Find where the given text appears and provide that cell's center as (X, Y) coordinate. 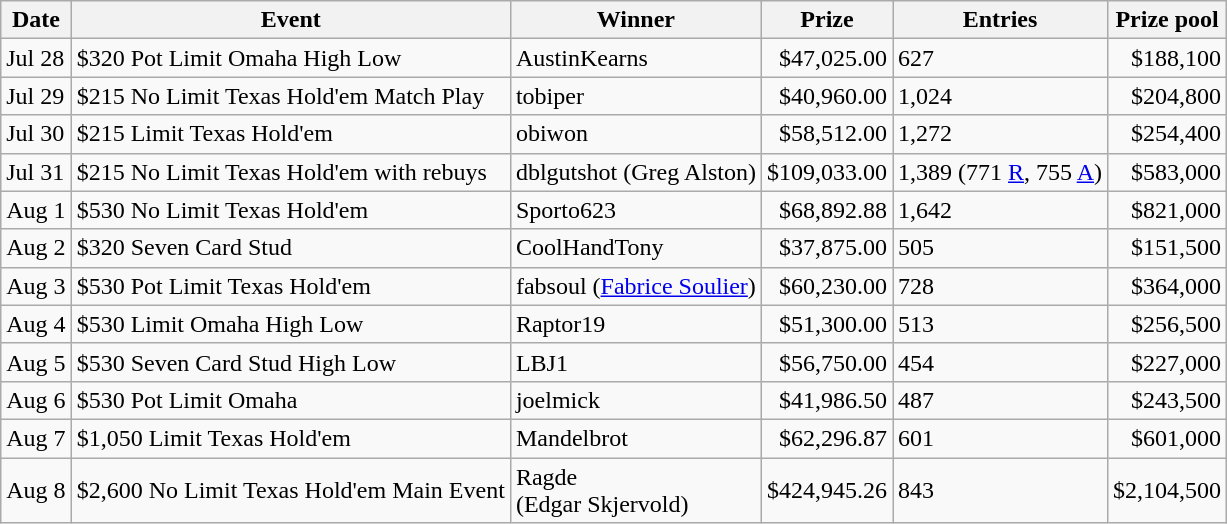
$151,500 (1168, 248)
Aug 5 (36, 362)
$530 Limit Omaha High Low (290, 324)
$51,300.00 (826, 324)
728 (1000, 286)
Entries (1000, 20)
487 (1000, 400)
$188,100 (1168, 58)
513 (1000, 324)
843 (1000, 490)
LBJ1 (636, 362)
Jul 30 (36, 134)
CoolHandTony (636, 248)
joelmick (636, 400)
Mandelbrot (636, 438)
fabsoul (Fabrice Soulier) (636, 286)
$60,230.00 (826, 286)
dblgutshot (Greg Alston) (636, 172)
$40,960.00 (826, 96)
$58,512.00 (826, 134)
Ragde(Edgar Skjervold) (636, 490)
$530 Seven Card Stud High Low (290, 362)
$68,892.88 (826, 210)
$821,000 (1168, 210)
Aug 1 (36, 210)
601 (1000, 438)
$41,986.50 (826, 400)
Prize (826, 20)
Aug 2 (36, 248)
Sporto623 (636, 210)
$62,296.87 (826, 438)
505 (1000, 248)
$204,800 (1168, 96)
Aug 6 (36, 400)
$424,945.26 (826, 490)
1,389 (771 R, 755 A) (1000, 172)
$320 Pot Limit Omaha High Low (290, 58)
$530 No Limit Texas Hold'em (290, 210)
Date (36, 20)
$530 Pot Limit Omaha (290, 400)
$320 Seven Card Stud (290, 248)
454 (1000, 362)
$227,000 (1168, 362)
627 (1000, 58)
Jul 31 (36, 172)
1,024 (1000, 96)
$109,033.00 (826, 172)
$37,875.00 (826, 248)
1,642 (1000, 210)
1,272 (1000, 134)
Jul 29 (36, 96)
AustinKearns (636, 58)
Raptor19 (636, 324)
$215 No Limit Texas Hold'em with rebuys (290, 172)
$364,000 (1168, 286)
Winner (636, 20)
Jul 28 (36, 58)
$601,000 (1168, 438)
$1,050 Limit Texas Hold'em (290, 438)
Aug 8 (36, 490)
$243,500 (1168, 400)
obiwon (636, 134)
$583,000 (1168, 172)
tobiper (636, 96)
Aug 3 (36, 286)
Aug 4 (36, 324)
$2,600 No Limit Texas Hold'em Main Event (290, 490)
$215 Limit Texas Hold'em (290, 134)
$256,500 (1168, 324)
$254,400 (1168, 134)
$530 Pot Limit Texas Hold'em (290, 286)
$215 No Limit Texas Hold'em Match Play (290, 96)
$47,025.00 (826, 58)
Aug 7 (36, 438)
Prize pool (1168, 20)
$2,104,500 (1168, 490)
$56,750.00 (826, 362)
Event (290, 20)
